Detect which cell encompasses the target text, then output its (X, Y) center coordinate. 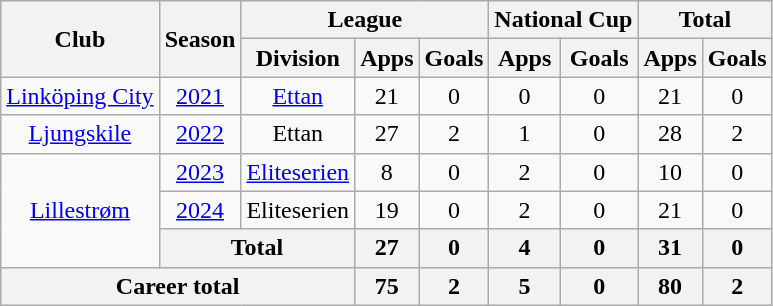
10 (670, 172)
Ljungskile (80, 134)
19 (387, 210)
1 (525, 134)
National Cup (564, 20)
75 (387, 286)
5 (525, 286)
2022 (200, 134)
28 (670, 134)
Linköping City (80, 96)
Season (200, 39)
2021 (200, 96)
Club (80, 39)
80 (670, 286)
League (365, 20)
Career total (178, 286)
Lillestrøm (80, 210)
2023 (200, 172)
31 (670, 248)
Division (298, 58)
2024 (200, 210)
8 (387, 172)
4 (525, 248)
